Detect which cell encompasses the target text, then output its (x, y) center coordinate. 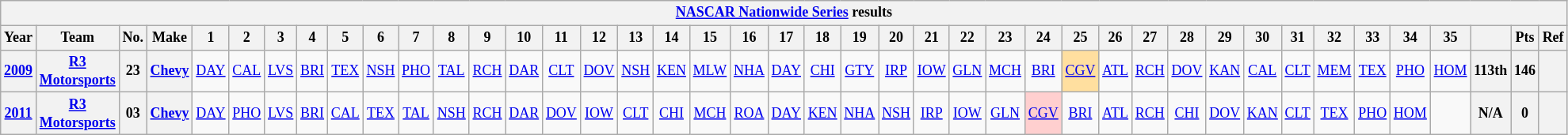
2011 (19, 114)
10 (525, 38)
12 (599, 38)
27 (1150, 38)
26 (1116, 38)
2 (247, 38)
No. (133, 38)
7 (417, 38)
22 (967, 38)
5 (345, 38)
24 (1043, 38)
18 (822, 38)
MLW (710, 71)
GTY (860, 71)
20 (897, 38)
11 (562, 38)
1 (211, 38)
31 (1298, 38)
19 (860, 38)
9 (487, 38)
30 (1262, 38)
Pts (1525, 38)
32 (1334, 38)
MEM (1334, 71)
2009 (19, 71)
25 (1081, 38)
28 (1187, 38)
17 (786, 38)
8 (452, 38)
0 (1525, 114)
Year (19, 38)
14 (672, 38)
21 (932, 38)
13 (635, 38)
29 (1225, 38)
113th (1491, 71)
NASCAR Nationwide Series results (784, 13)
Team (78, 38)
3 (280, 38)
15 (710, 38)
34 (1410, 38)
Ref (1553, 38)
ROA (750, 114)
35 (1450, 38)
146 (1525, 71)
16 (750, 38)
4 (312, 38)
03 (133, 114)
6 (380, 38)
Make (170, 38)
N/A (1491, 114)
33 (1372, 38)
